Detect which cell encompasses the target text, then output its [x, y] center coordinate. 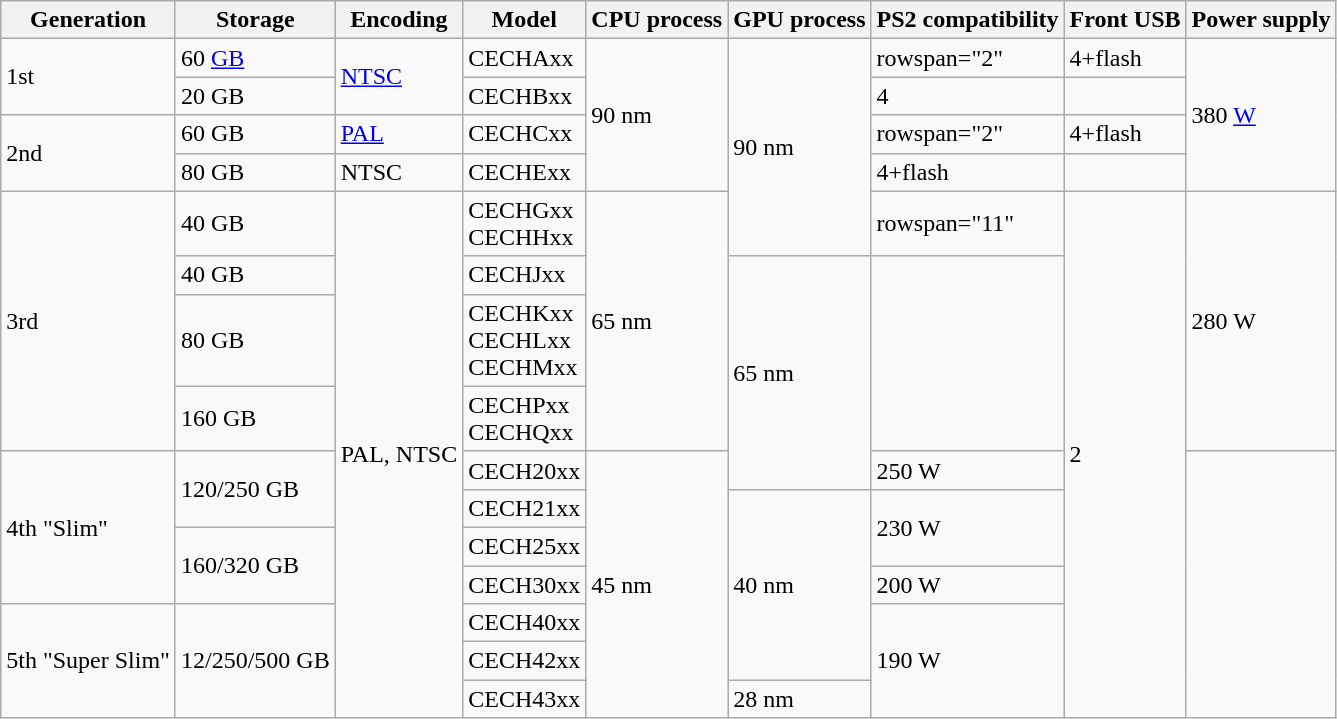
4 [968, 96]
160 GB [255, 418]
CECHBxx [524, 96]
4th "Slim" [88, 527]
28 nm [800, 699]
280 W [1261, 321]
Encoding [399, 20]
Storage [255, 20]
190 W [968, 661]
230 W [968, 527]
1st [88, 77]
CECHAxx [524, 58]
CECHKxxCECHLxxCECHMxx [524, 340]
GPU process [800, 20]
CECHPxxCECHQxx [524, 418]
45 nm [657, 584]
CECH20xx [524, 470]
CECH40xx [524, 623]
CECHJxx [524, 275]
2nd [88, 153]
Front USB [1125, 20]
CECHGxxCECHHxx [524, 224]
CECH42xx [524, 661]
CECHCxx [524, 134]
40 nm [800, 584]
CPU process [657, 20]
CECH25xx [524, 546]
3rd [88, 321]
200 W [968, 585]
PAL [399, 134]
12/250/500 GB [255, 661]
CECHExx [524, 172]
120/250 GB [255, 489]
PS2 compatibility [968, 20]
2 [1125, 454]
Power supply [1261, 20]
rowspan="11" [968, 224]
CECH43xx [524, 699]
5th "Super Slim" [88, 661]
160/320 GB [255, 565]
Generation [88, 20]
20 GB [255, 96]
PAL, NTSC [399, 454]
250 W [968, 470]
CECH21xx [524, 508]
Model [524, 20]
CECH30xx [524, 585]
380 W [1261, 115]
